Pinpoint the cell where the given text exists, returning its [x, y] midpoint coordinate. 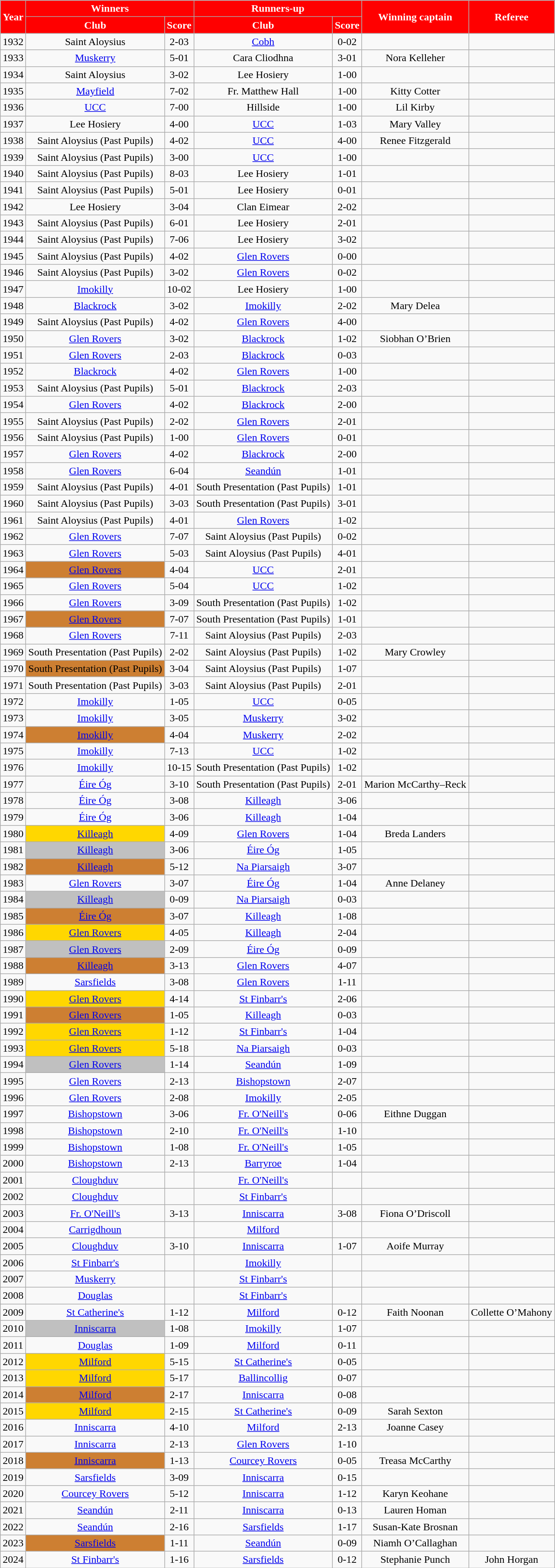
0-13 [347, 1510]
2-06 [347, 998]
Fr. Matthew Hall [263, 91]
8-03 [179, 173]
2018 [13, 1460]
1976 [13, 768]
2016 [13, 1428]
Barryroe [263, 1164]
2013 [13, 1378]
1932 [13, 42]
1936 [13, 108]
Lauren Homan [415, 1510]
Hillside [263, 108]
1948 [13, 306]
1966 [13, 603]
1992 [13, 1032]
1962 [13, 537]
Susan-Kate Brosnan [415, 1526]
0-08 [347, 1395]
1957 [13, 454]
Kitty Cotter [415, 91]
Marion McCarthy–Reck [415, 784]
1933 [13, 58]
1961 [13, 520]
1958 [13, 470]
John Horgan [512, 1560]
1982 [13, 867]
1970 [13, 668]
Aoife Murray [415, 1246]
Renee Fitzgerald [415, 140]
Breda Landers [415, 834]
2-05 [347, 1098]
1946 [13, 273]
1985 [13, 916]
Fiona O’Driscoll [415, 1213]
7-13 [179, 751]
0-07 [347, 1378]
1972 [13, 701]
1989 [13, 982]
1991 [13, 1015]
Anne Delaney [415, 883]
Winning captain [415, 17]
10-02 [179, 289]
1975 [13, 751]
2-15 [179, 1411]
Cara Cliodhna [263, 58]
1993 [13, 1048]
1941 [13, 190]
Niamh O’Callaghan [415, 1543]
Stephanie Punch [415, 1560]
6-04 [179, 470]
2015 [13, 1411]
1978 [13, 801]
2-17 [179, 1395]
2007 [13, 1279]
Siobhan O’Brien [415, 339]
1987 [13, 949]
Referee [512, 17]
1967 [13, 619]
4-07 [347, 965]
Joanne Casey [415, 1428]
1944 [13, 240]
1969 [13, 652]
1999 [13, 1147]
2022 [13, 1526]
Ballincollig [263, 1378]
1950 [13, 339]
1956 [13, 437]
7-00 [179, 108]
2001 [13, 1180]
7-11 [179, 636]
1981 [13, 850]
1949 [13, 322]
2005 [13, 1246]
4-05 [179, 932]
Winners [110, 9]
1973 [13, 718]
2-09 [179, 949]
Treasa McCarthy [415, 1460]
4-09 [179, 834]
2017 [13, 1444]
Nora Kelleher [415, 58]
1939 [13, 157]
1934 [13, 75]
1955 [13, 421]
1998 [13, 1131]
1-03 [347, 124]
1980 [13, 834]
1964 [13, 570]
1938 [13, 140]
2-16 [179, 1526]
1960 [13, 504]
1937 [13, 124]
1959 [13, 487]
5-17 [179, 1378]
1995 [13, 1081]
1953 [13, 388]
1-14 [179, 1065]
3-05 [179, 718]
2004 [13, 1229]
2-10 [179, 1131]
5-04 [179, 586]
1935 [13, 91]
1977 [13, 784]
2011 [13, 1345]
2003 [13, 1213]
0-06 [347, 1114]
Karyn Keohane [415, 1493]
1986 [13, 932]
5-03 [179, 553]
Carrigdhoun [95, 1229]
0-15 [347, 1477]
1951 [13, 355]
5-15 [179, 1362]
2-07 [347, 1081]
2019 [13, 1477]
2014 [13, 1395]
Year [13, 17]
Lil Kirby [415, 108]
1963 [13, 553]
Faith Noonan [415, 1312]
2009 [13, 1312]
4-10 [179, 1428]
Eithne Duggan [415, 1114]
2000 [13, 1164]
2-11 [179, 1510]
2008 [13, 1296]
2023 [13, 1543]
1-16 [179, 1560]
1952 [13, 372]
1-17 [347, 1526]
7-02 [179, 91]
0-00 [347, 256]
2024 [13, 1560]
Mary Valley [415, 124]
2010 [13, 1329]
Sarah Sexton [415, 1411]
10-15 [179, 768]
1994 [13, 1065]
2-04 [347, 932]
3-00 [179, 157]
1965 [13, 586]
1983 [13, 883]
1990 [13, 998]
0-11 [347, 1345]
Cobh [263, 42]
2020 [13, 1493]
1954 [13, 404]
2012 [13, 1362]
Collette O’Mahony [512, 1312]
1940 [13, 173]
1974 [13, 735]
1971 [13, 685]
5-18 [179, 1048]
1947 [13, 289]
1979 [13, 817]
1984 [13, 900]
6-01 [179, 223]
1945 [13, 256]
7-06 [179, 240]
2021 [13, 1510]
1997 [13, 1114]
1968 [13, 636]
2002 [13, 1196]
4-14 [179, 998]
1943 [13, 223]
Clan Eimear [263, 207]
2006 [13, 1263]
1-13 [179, 1460]
Mary Delea [415, 306]
1996 [13, 1098]
Runners-up [278, 9]
1988 [13, 965]
Mary Crowley [415, 652]
2-08 [179, 1098]
1942 [13, 207]
Mayfield [95, 91]
